From the cell containing the given text, extract its center point as [X, Y] coordinate. 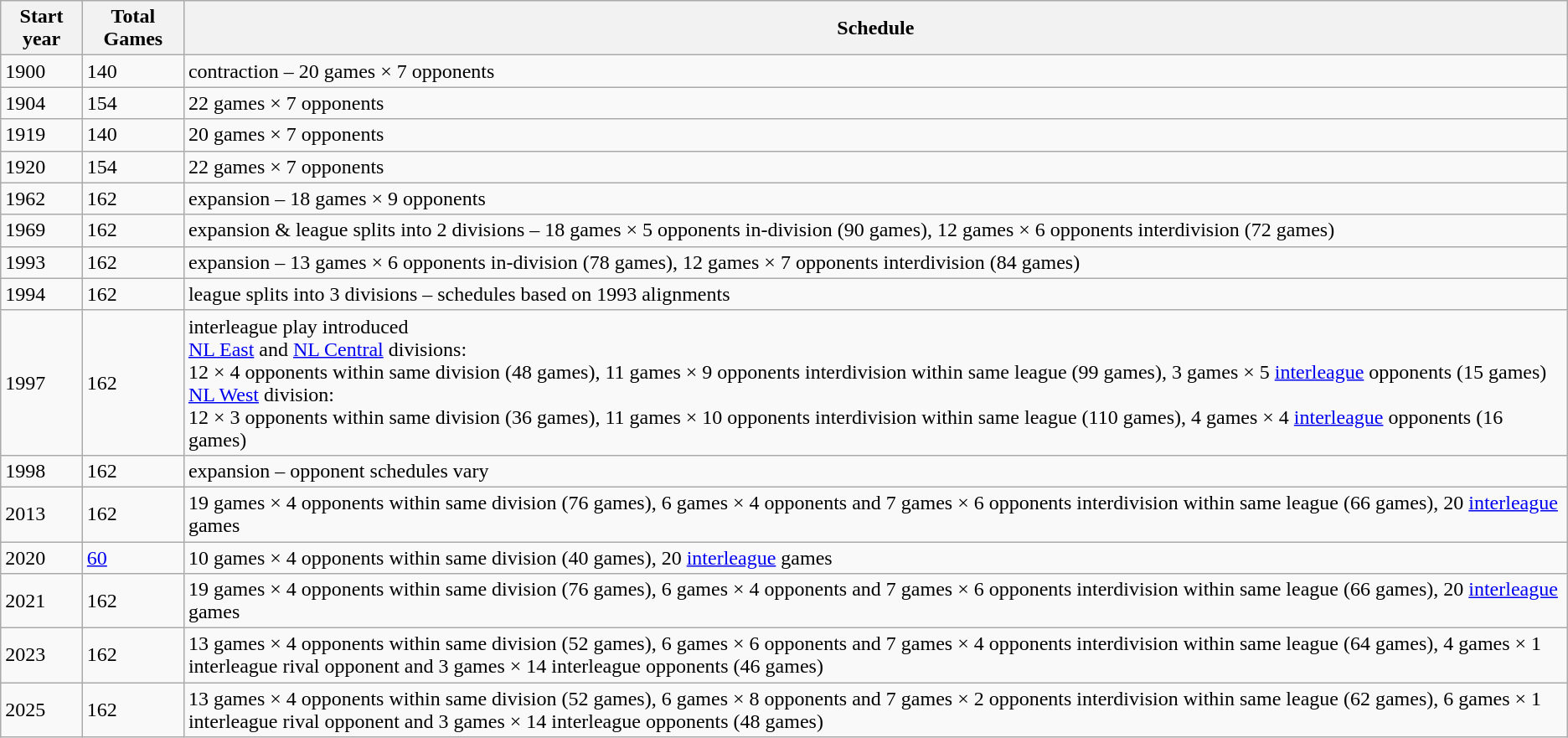
1962 [42, 199]
league splits into 3 divisions – schedules based on 1993 alignments [875, 294]
contraction – 20 games × 7 opponents [875, 71]
60 [132, 557]
Schedule [875, 28]
10 games × 4 opponents within same division (40 games), 20 interleague games [875, 557]
expansion – opponent schedules vary [875, 471]
1900 [42, 71]
1998 [42, 471]
1993 [42, 262]
expansion – 13 games × 6 opponents in-division (78 games), 12 games × 7 opponents interdivision (84 games) [875, 262]
expansion & league splits into 2 divisions – 18 games × 5 opponents in-division (90 games), 12 games × 6 opponents interdivision (72 games) [875, 230]
2023 [42, 655]
1994 [42, 294]
2013 [42, 514]
1920 [42, 167]
Total Games [132, 28]
1904 [42, 103]
1969 [42, 230]
1919 [42, 135]
20 games × 7 opponents [875, 135]
1997 [42, 382]
2021 [42, 601]
2025 [42, 710]
Start year [42, 28]
expansion – 18 games × 9 opponents [875, 199]
2020 [42, 557]
